For the text-containing cell, return its midpoint in [X, Y] coordinate format. 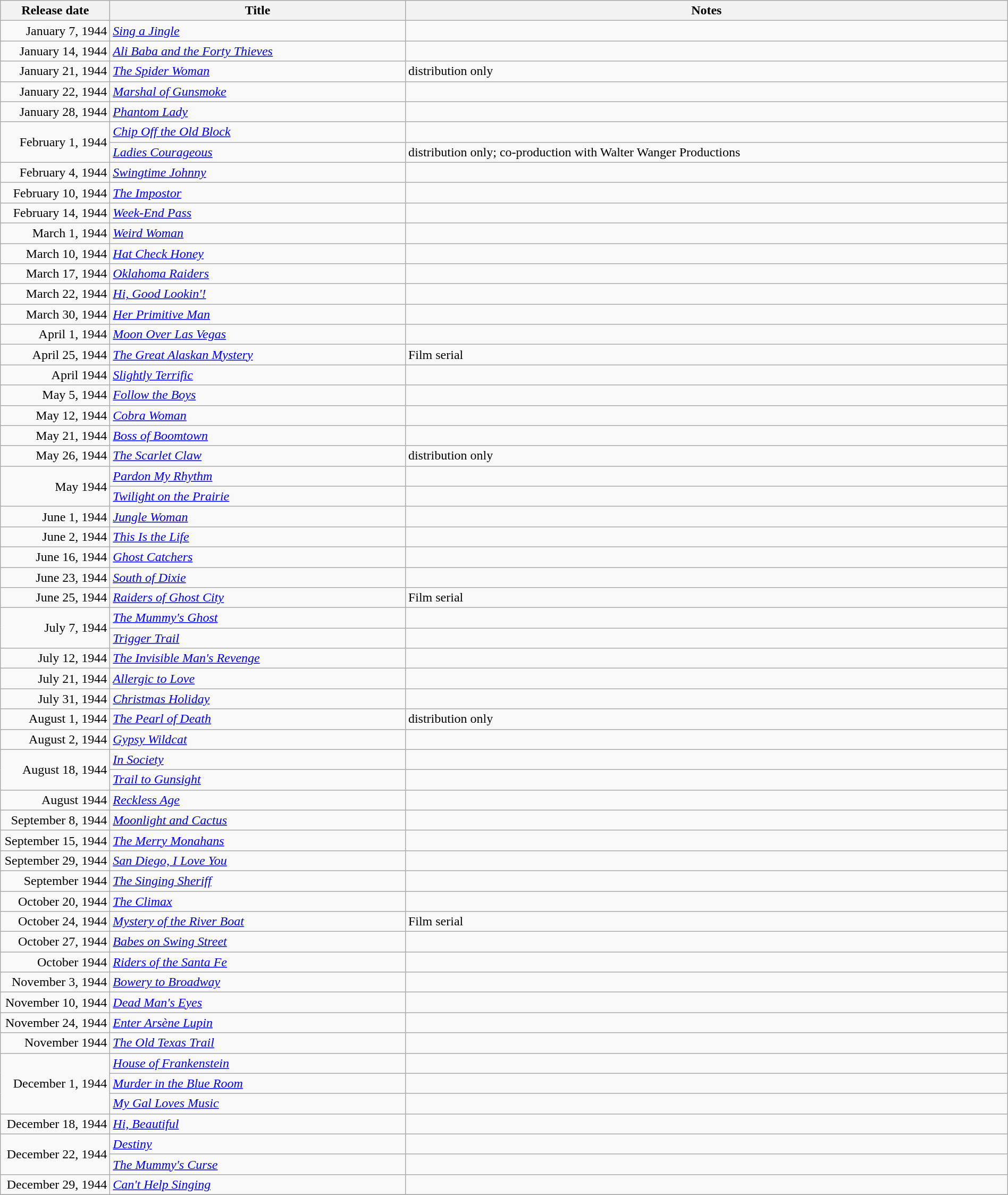
March 22, 1944 [55, 294]
June 23, 1944 [55, 577]
The Invisible Man's Revenge [258, 658]
September 29, 1944 [55, 860]
Oklahoma Raiders [258, 274]
Ali Baba and the Forty Thieves [258, 51]
March 30, 1944 [55, 314]
Trigger Trail [258, 638]
February 1, 1944 [55, 142]
December 22, 1944 [55, 1154]
Christmas Holiday [258, 699]
Jungle Woman [258, 516]
Slightly Terrific [258, 375]
Moon Over Las Vegas [258, 335]
Trail to Gunsight [258, 780]
Swingtime Johnny [258, 172]
August 18, 1944 [55, 770]
October 20, 1944 [55, 901]
Dead Man's Eyes [258, 1002]
April 1, 1944 [55, 335]
July 31, 1944 [55, 699]
Riders of the Santa Fe [258, 962]
May 26, 1944 [55, 456]
June 1, 1944 [55, 516]
Ladies Courageous [258, 152]
In Society [258, 759]
Notes [706, 11]
September 15, 1944 [55, 840]
Phantom Lady [258, 112]
March 1, 1944 [55, 233]
November 10, 1944 [55, 1002]
Reckless Age [258, 800]
June 25, 1944 [55, 598]
Chip Off the Old Block [258, 132]
Mystery of the River Boat [258, 922]
Title [258, 11]
Cobra Woman [258, 415]
Hi, Good Lookin'! [258, 294]
January 28, 1944 [55, 112]
House of Frankenstein [258, 1063]
December 29, 1944 [55, 1184]
October 27, 1944 [55, 942]
August 1944 [55, 800]
Moonlight and Cactus [258, 820]
Follow the Boys [258, 395]
Marshal of Gunsmoke [258, 91]
May 21, 1944 [55, 436]
July 21, 1944 [55, 679]
Her Primitive Man [258, 314]
The Impostor [258, 193]
Allergic to Love [258, 679]
Gypsy Wildcat [258, 739]
December 18, 1944 [55, 1124]
The Merry Monahans [258, 840]
San Diego, I Love You [258, 860]
May 5, 1944 [55, 395]
April 25, 1944 [55, 355]
Release date [55, 11]
February 4, 1944 [55, 172]
May 12, 1944 [55, 415]
The Scarlet Claw [258, 456]
The Mummy's Ghost [258, 618]
Babes on Swing Street [258, 942]
June 16, 1944 [55, 557]
The Climax [258, 901]
Ghost Catchers [258, 557]
November 3, 1944 [55, 982]
The Great Alaskan Mystery [258, 355]
Hat Check Honey [258, 254]
Pardon My Rhythm [258, 476]
Boss of Boomtown [258, 436]
December 1, 1944 [55, 1083]
This Is the Life [258, 537]
July 12, 1944 [55, 658]
Enter Arsène Lupin [258, 1023]
The Old Texas Trail [258, 1043]
September 1944 [55, 881]
distribution only; co-production with Walter Wanger Productions [706, 152]
Raiders of Ghost City [258, 598]
January 22, 1944 [55, 91]
January 14, 1944 [55, 51]
November 24, 1944 [55, 1023]
Can't Help Singing [258, 1184]
March 10, 1944 [55, 254]
South of Dixie [258, 577]
January 21, 1944 [55, 71]
Week-End Pass [258, 213]
The Singing Sheriff [258, 881]
October 24, 1944 [55, 922]
My Gal Loves Music [258, 1104]
March 17, 1944 [55, 274]
February 10, 1944 [55, 193]
August 2, 1944 [55, 739]
May 1944 [55, 486]
November 1944 [55, 1043]
February 14, 1944 [55, 213]
August 1, 1944 [55, 719]
The Mummy's Curse [258, 1164]
Sing a Jingle [258, 31]
September 8, 1944 [55, 820]
July 7, 1944 [55, 628]
Weird Woman [258, 233]
June 2, 1944 [55, 537]
Bowery to Broadway [258, 982]
Murder in the Blue Room [258, 1083]
Twilight on the Prairie [258, 496]
Destiny [258, 1144]
April 1944 [55, 375]
Hi, Beautiful [258, 1124]
October 1944 [55, 962]
January 7, 1944 [55, 31]
The Spider Woman [258, 71]
The Pearl of Death [258, 719]
